Find where the given text appears and provide that cell's center as [x, y] coordinate. 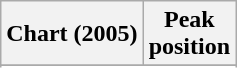
Chart (2005) [72, 34]
Peak position [189, 34]
